Determine the [X, Y] coordinate at the center of the cell enclosing the given text.  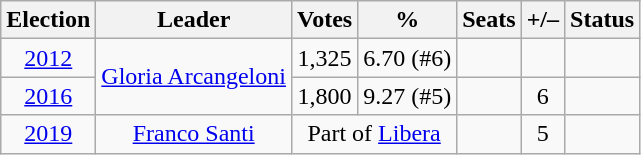
Gloria Arcangeloni [194, 77]
Status [602, 20]
6.70 (#6) [408, 58]
Election [48, 20]
2019 [48, 134]
2012 [48, 58]
9.27 (#5) [408, 96]
Votes [324, 20]
Franco Santi [194, 134]
1,325 [324, 58]
Seats [489, 20]
+/– [542, 20]
% [408, 20]
1,800 [324, 96]
6 [542, 96]
2016 [48, 96]
Part of Libera [374, 134]
Leader [194, 20]
5 [542, 134]
